Scan for the cell matching the given text and deliver its [X, Y] coordinate at center. 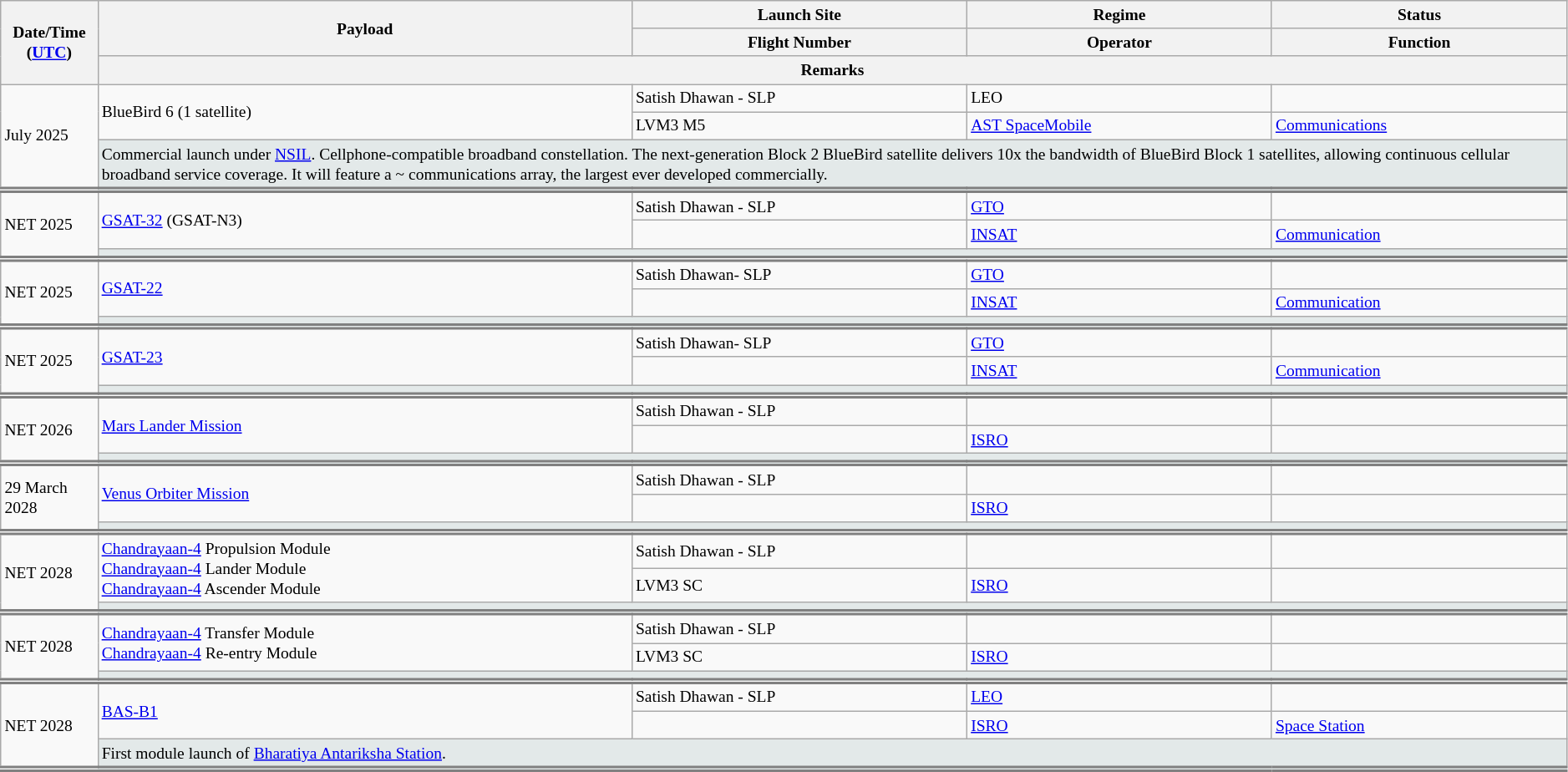
Flight Number [799, 42]
Payload [364, 28]
Function [1418, 42]
AST SpaceMobile [1119, 125]
First module launch of Bharatiya Antariksha Station. [832, 754]
Venus Orbiter Mission [364, 493]
LVM3 M5 [799, 125]
GSAT-23 [364, 356]
Chandrayaan-4 Transfer Module Chandrayaan-4 Re-entry Module [364, 642]
Communications [1418, 125]
GSAT-32 (GSAT-N3) [364, 219]
Status [1418, 15]
Operator [1119, 42]
GSAT-22 [364, 287]
Space Station [1418, 725]
Remarks [832, 70]
BlueBird 6 (1 satellite) [364, 112]
Launch Site [799, 15]
Mars Lander Mission [364, 424]
July 2025 [49, 137]
NET 2026 [49, 429]
Chandrayaan-4 Propulsion Module Chandrayaan-4 Lander Module Chandrayaan-4 Ascender Module [364, 567]
BAS-B1 [364, 710]
Date/Time(UTC) [49, 43]
29 March 2028 [49, 498]
Regime [1119, 15]
